Find where the given text appears and provide that cell's center as (x, y) coordinate. 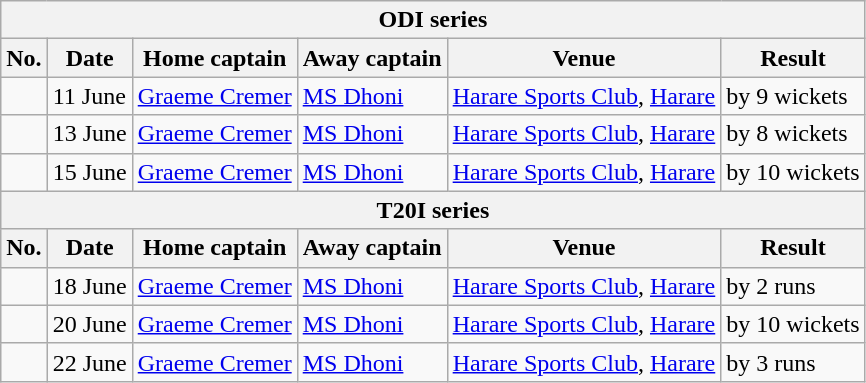
11 June (90, 96)
by 8 wickets (793, 134)
13 June (90, 134)
22 June (90, 362)
ODI series (433, 20)
18 June (90, 286)
20 June (90, 324)
by 2 runs (793, 286)
T20I series (433, 210)
by 3 runs (793, 362)
15 June (90, 172)
by 9 wickets (793, 96)
